Locate the cell with the specified text and output its [x, y] center coordinate. 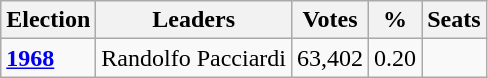
0.20 [396, 58]
1968 [48, 58]
Votes [330, 20]
Leaders [194, 20]
63,402 [330, 58]
Seats [454, 20]
Election [48, 20]
% [396, 20]
Randolfo Pacciardi [194, 58]
